Scan for the cell matching the given text and deliver its [X, Y] coordinate at center. 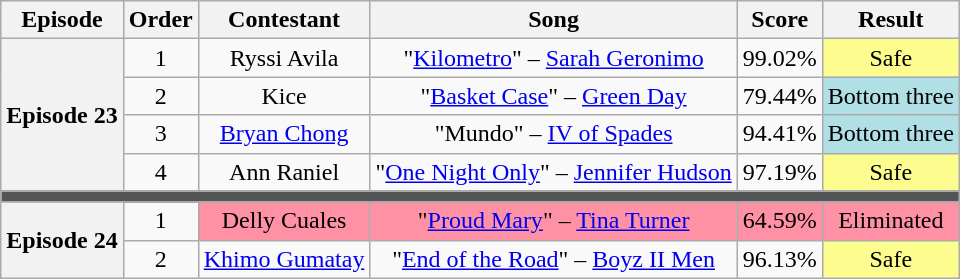
Order [160, 20]
"Mundo" – IV of Spades [554, 134]
Episode 23 [62, 115]
Song [554, 20]
Bryan Chong [284, 134]
Khimo Gumatay [284, 259]
79.44% [780, 96]
"End of the Road" – Boyz II Men [554, 259]
Eliminated [890, 221]
3 [160, 134]
"One Night Only" – Jennifer Hudson [554, 172]
Episode [62, 20]
Result [890, 20]
Contestant [284, 20]
Ryssi Avila [284, 58]
97.19% [780, 172]
96.13% [780, 259]
"Basket Case" – Green Day [554, 96]
Ann Raniel [284, 172]
Episode 24 [62, 240]
64.59% [780, 221]
Score [780, 20]
4 [160, 172]
Kice [284, 96]
99.02% [780, 58]
Delly Cuales [284, 221]
"Proud Mary" – Tina Turner [554, 221]
"Kilometro" – Sarah Geronimo [554, 58]
94.41% [780, 134]
